Pinpoint the cell where the given text exists, returning its (x, y) midpoint coordinate. 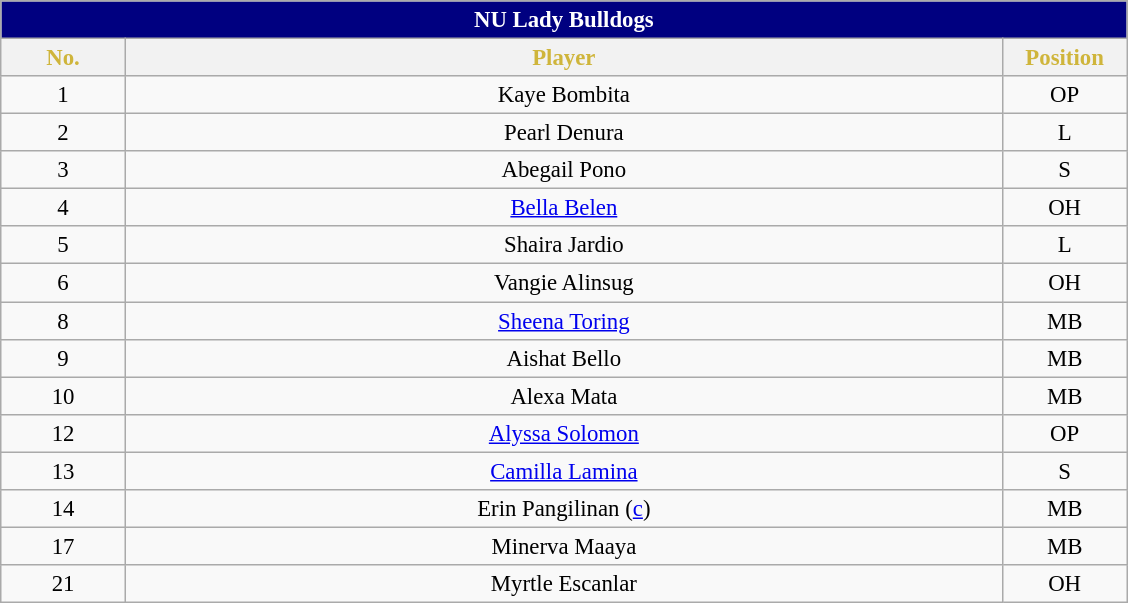
Erin Pangilinan (c) (564, 509)
13 (64, 471)
6 (64, 283)
Abegail Pono (564, 170)
Myrtle Escanlar (564, 584)
Alexa Mata (564, 396)
Vangie Alinsug (564, 283)
No. (64, 58)
NU Lady Bulldogs (564, 20)
12 (64, 433)
3 (64, 170)
Pearl Denura (564, 133)
Player (564, 58)
21 (64, 584)
4 (64, 208)
1 (64, 95)
9 (64, 358)
Bella Belen (564, 208)
Shaira Jardio (564, 245)
Kaye Bombita (564, 95)
10 (64, 396)
5 (64, 245)
Camilla Lamina (564, 471)
2 (64, 133)
14 (64, 509)
Alyssa Solomon (564, 433)
Position (1064, 58)
Sheena Toring (564, 321)
Aishat Bello (564, 358)
Minerva Maaya (564, 546)
8 (64, 321)
17 (64, 546)
